Pinpoint the cell where the given text exists, returning its (x, y) midpoint coordinate. 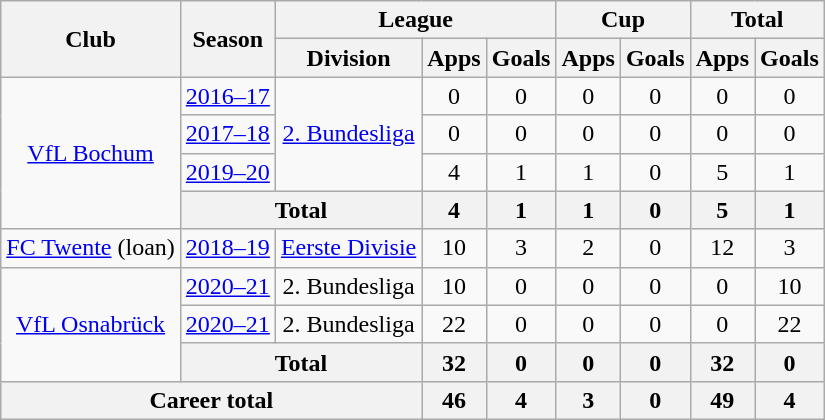
Career total (212, 400)
Season (228, 39)
2 (588, 248)
12 (722, 248)
2018–19 (228, 248)
46 (454, 400)
FC Twente (loan) (91, 248)
49 (722, 400)
Division (348, 58)
Club (91, 39)
2019–20 (228, 172)
Eerste Divisie (348, 248)
VfL Osnabrück (91, 324)
League (416, 20)
Cup (623, 20)
2017–18 (228, 134)
2016–17 (228, 96)
VfL Bochum (91, 153)
